Extract the [x, y] coordinate from the center of the cell holding the provided text.  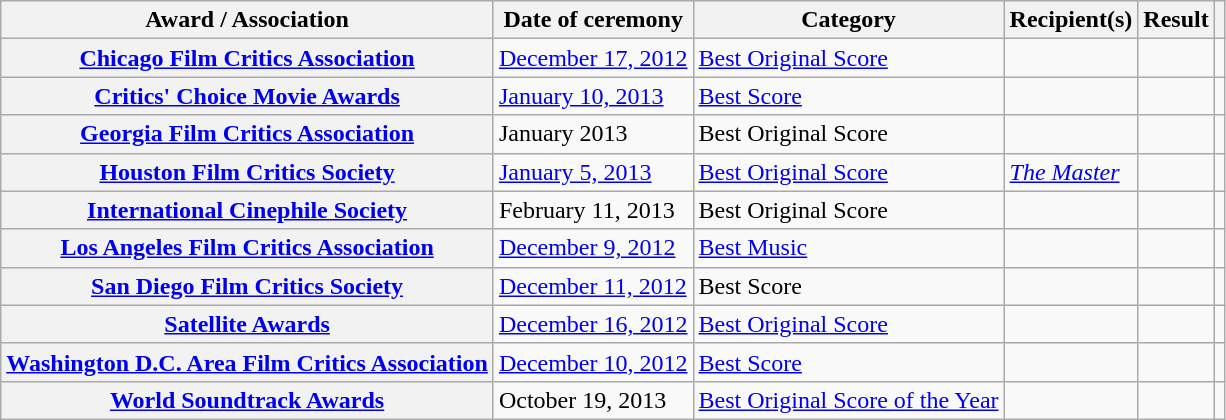
San Diego Film Critics Society [248, 286]
December 10, 2012 [593, 362]
Houston Film Critics Society [248, 172]
Category [848, 20]
Critics' Choice Movie Awards [248, 96]
Georgia Film Critics Association [248, 134]
Date of ceremony [593, 20]
February 11, 2013 [593, 210]
Best Original Score of the Year [848, 400]
Recipient(s) [1071, 20]
December 16, 2012 [593, 324]
January 2013 [593, 134]
December 11, 2012 [593, 286]
The Master [1071, 172]
December 9, 2012 [593, 248]
Best Music [848, 248]
International Cinephile Society [248, 210]
October 19, 2013 [593, 400]
Result [1176, 20]
World Soundtrack Awards [248, 400]
Los Angeles Film Critics Association [248, 248]
January 5, 2013 [593, 172]
January 10, 2013 [593, 96]
Washington D.C. Area Film Critics Association [248, 362]
Award / Association [248, 20]
Chicago Film Critics Association [248, 58]
December 17, 2012 [593, 58]
Satellite Awards [248, 324]
